Detect which cell encompasses the target text, then output its [X, Y] center coordinate. 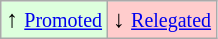
↓ Relegated [162, 20]
↑ Promoted [54, 20]
